For the text-containing cell, return its midpoint in (X, Y) coordinate format. 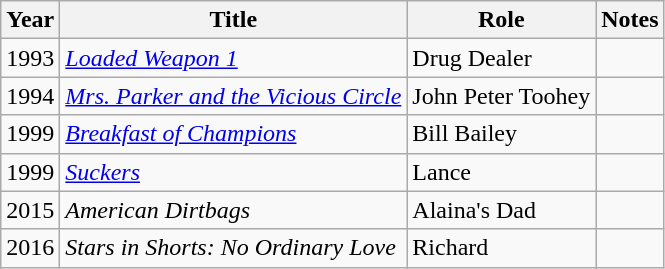
American Dirtbags (234, 210)
John Peter Toohey (502, 96)
2015 (30, 210)
Title (234, 20)
Breakfast of Champions (234, 134)
Role (502, 20)
1994 (30, 96)
2016 (30, 248)
1993 (30, 58)
Bill Bailey (502, 134)
Stars in Shorts: No Ordinary Love (234, 248)
Loaded Weapon 1 (234, 58)
Suckers (234, 172)
Alaina's Dad (502, 210)
Drug Dealer (502, 58)
Lance (502, 172)
Notes (630, 20)
Year (30, 20)
Richard (502, 248)
Mrs. Parker and the Vicious Circle (234, 96)
